Extract the (x, y) coordinate from the center of the cell holding the provided text.  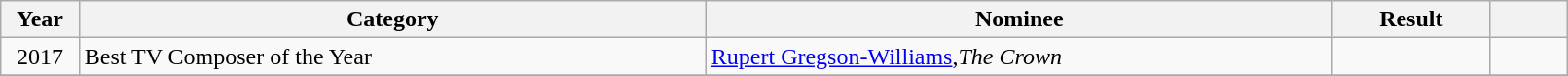
Result (1411, 19)
Year (40, 19)
Rupert Gregson-Williams,The Crown (1019, 57)
Category (392, 19)
Best TV Composer of the Year (392, 57)
Nominee (1019, 19)
2017 (40, 57)
